Pinpoint the cell where the given text exists, returning its [x, y] midpoint coordinate. 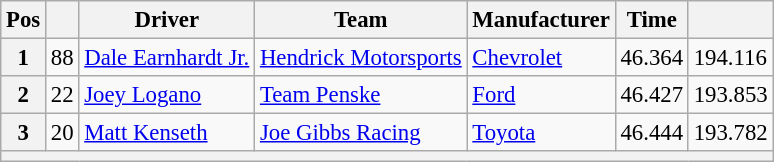
1 [24, 58]
2 [24, 95]
3 [24, 133]
46.427 [652, 95]
22 [62, 95]
193.853 [730, 95]
Pos [24, 20]
Matt Kenseth [167, 133]
Toyota [541, 133]
Ford [541, 95]
Joe Gibbs Racing [361, 133]
Time [652, 20]
46.444 [652, 133]
193.782 [730, 133]
Hendrick Motorsports [361, 58]
Manufacturer [541, 20]
Team Penske [361, 95]
20 [62, 133]
88 [62, 58]
Team [361, 20]
194.116 [730, 58]
Driver [167, 20]
Dale Earnhardt Jr. [167, 58]
Joey Logano [167, 95]
46.364 [652, 58]
Chevrolet [541, 58]
